Provide the (x, y) coordinate of the cell's center where the given text is located.  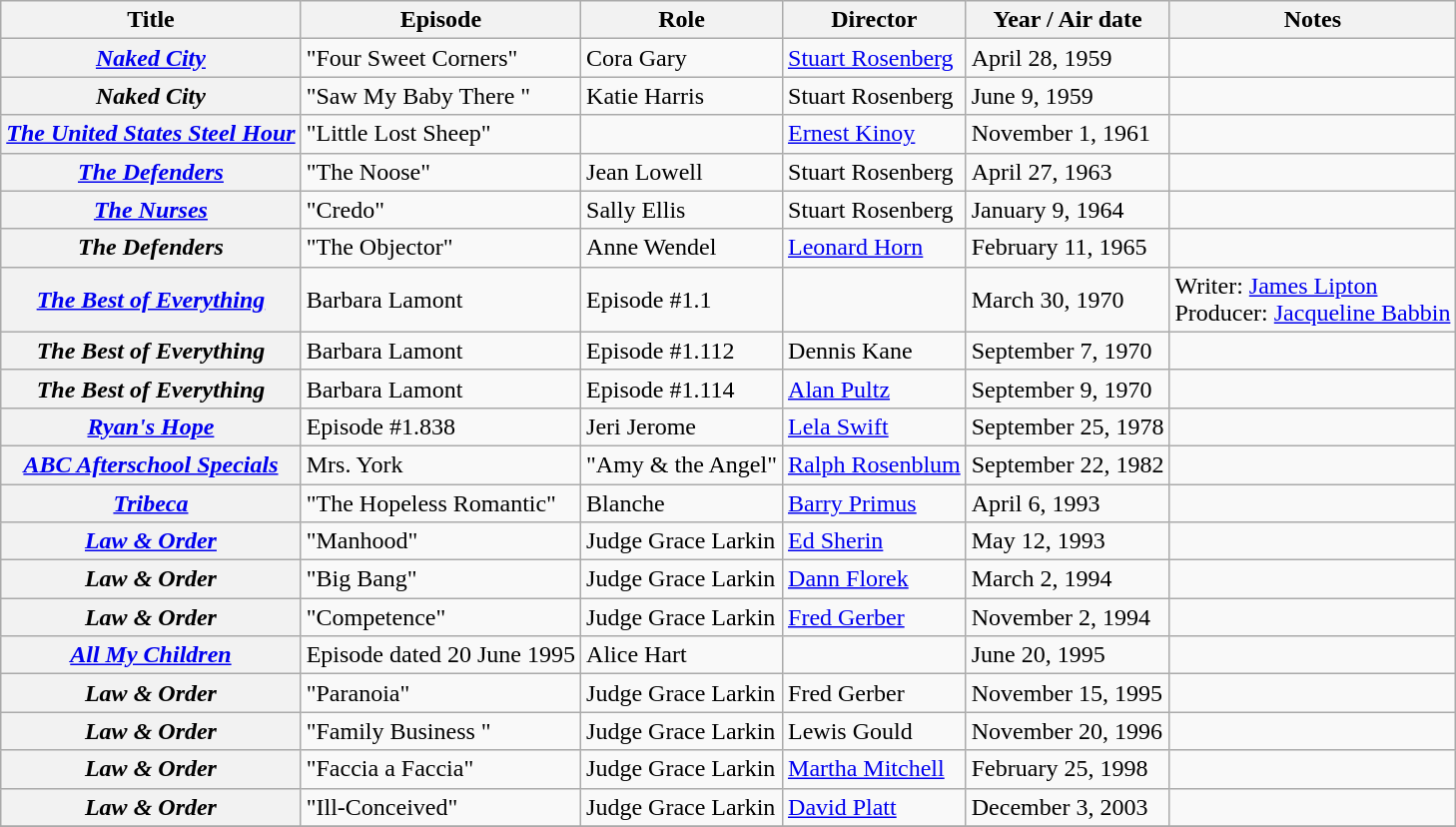
Anne Wendel (682, 248)
Title (151, 20)
"Manhood" (440, 541)
Director (875, 20)
Martha Mitchell (875, 769)
April 27, 1963 (1068, 172)
"Big Bang" (440, 579)
September 25, 1978 (1068, 426)
February 11, 1965 (1068, 248)
Year / Air date (1068, 20)
September 22, 1982 (1068, 464)
Ryan's Hope (151, 426)
ABC Afterschool Specials (151, 464)
Alice Hart (682, 655)
The Nurses (151, 210)
"Saw My Baby There " (440, 96)
Lela Swift (875, 426)
September 7, 1970 (1068, 351)
The United States Steel Hour (151, 134)
"The Hopeless Romantic" (440, 502)
"Family Business " (440, 731)
Role (682, 20)
Episode (440, 20)
Episode dated 20 June 1995 (440, 655)
Tribeca (151, 502)
"Competence" (440, 617)
Cora Gary (682, 58)
May 12, 1993 (1068, 541)
Mrs. York (440, 464)
Episode #1.112 (682, 351)
"The Objector" (440, 248)
Blanche (682, 502)
"Faccia a Faccia" (440, 769)
Katie Harris (682, 96)
Leonard Horn (875, 248)
April 28, 1959 (1068, 58)
September 9, 1970 (1068, 389)
November 2, 1994 (1068, 617)
Notes (1312, 20)
Sally Ellis (682, 210)
Writer: James LiptonProducer: Jacqueline Babbin (1312, 300)
Ralph Rosenblum (875, 464)
All My Children (151, 655)
March 30, 1970 (1068, 300)
Jean Lowell (682, 172)
Ernest Kinoy (875, 134)
Lewis Gould (875, 731)
June 9, 1959 (1068, 96)
April 6, 1993 (1068, 502)
"The Noose" (440, 172)
November 1, 1961 (1068, 134)
Dennis Kane (875, 351)
November 15, 1995 (1068, 693)
March 2, 1994 (1068, 579)
December 3, 2003 (1068, 807)
November 20, 1996 (1068, 731)
Dann Florek (875, 579)
"Four Sweet Corners" (440, 58)
February 25, 1998 (1068, 769)
"Paranoia" (440, 693)
David Platt (875, 807)
January 9, 1964 (1068, 210)
Episode #1.114 (682, 389)
"Ill-Conceived" (440, 807)
Jeri Jerome (682, 426)
Ed Sherin (875, 541)
"Credo" (440, 210)
June 20, 1995 (1068, 655)
Episode #1.838 (440, 426)
"Amy & the Angel" (682, 464)
Episode #1.1 (682, 300)
Alan Pultz (875, 389)
Barry Primus (875, 502)
"Little Lost Sheep" (440, 134)
